Output the (x, y) coordinate of the center of the cell containing the given text.  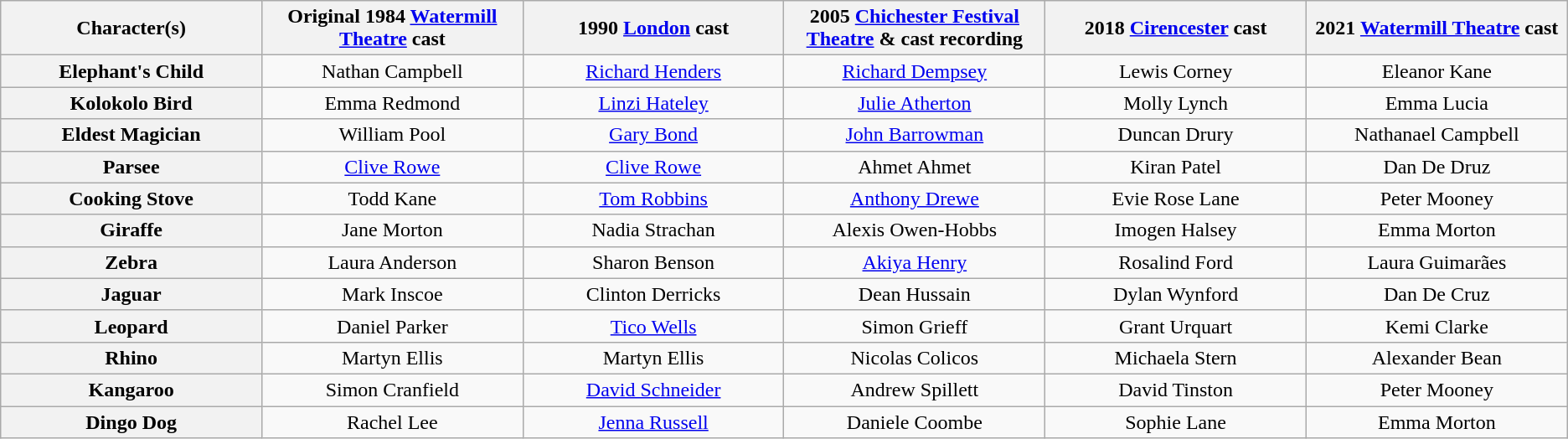
2005 Chichester Festival Theatre & cast recording (915, 28)
Andrew Spillett (915, 390)
Rosalind Ford (1176, 262)
Daniele Coombe (915, 421)
Kangaroo (132, 390)
Zebra (132, 262)
Clinton Derricks (653, 294)
1990 London cast (653, 28)
Akiya Henry (915, 262)
Sharon Benson (653, 262)
Giraffe (132, 230)
Gary Bond (653, 135)
Laura Anderson (392, 262)
Tico Wells (653, 326)
Tom Robbins (653, 199)
Nicolas Colicos (915, 358)
Elephant's Child (132, 71)
Leopard (132, 326)
Original 1984 Watermill Theatre cast (392, 28)
Simon Grieff (915, 326)
Anthony Drewe (915, 199)
Eldest Magician (132, 135)
2021 Watermill Theatre cast (1436, 28)
Grant Urquart (1176, 326)
David Schneider (653, 390)
Ahmet Ahmet (915, 167)
Rachel Lee (392, 421)
Character(s) (132, 28)
Dan De Cruz (1436, 294)
Kiran Patel (1176, 167)
Richard Dempsey (915, 71)
Emma Redmond (392, 103)
Dylan Wynford (1176, 294)
Parsee (132, 167)
Nathanael Campbell (1436, 135)
Linzi Hateley (653, 103)
Molly Lynch (1176, 103)
Sophie Lane (1176, 421)
2018 Cirencester cast (1176, 28)
Duncan Drury (1176, 135)
Dean Hussain (915, 294)
Nathan Campbell (392, 71)
Imogen Halsey (1176, 230)
Daniel Parker (392, 326)
John Barrowman (915, 135)
Kemi Clarke (1436, 326)
Jenna Russell (653, 421)
Cooking Stove (132, 199)
Nadia Strachan (653, 230)
Julie Atherton (915, 103)
Michaela Stern (1176, 358)
Richard Henders (653, 71)
Todd Kane (392, 199)
Alexander Bean (1436, 358)
Simon Cranfield (392, 390)
David Tinston (1176, 390)
Jane Morton (392, 230)
Alexis Owen-Hobbs (915, 230)
Eleanor Kane (1436, 71)
Dingo Dog (132, 421)
Emma Lucia (1436, 103)
Dan De Druz (1436, 167)
Kolokolo Bird (132, 103)
Rhino (132, 358)
Lewis Corney (1176, 71)
Laura Guimarães (1436, 262)
Evie Rose Lane (1176, 199)
William Pool (392, 135)
Mark Inscoe (392, 294)
Jaguar (132, 294)
